From the cell containing the given text, extract its center point as (x, y) coordinate. 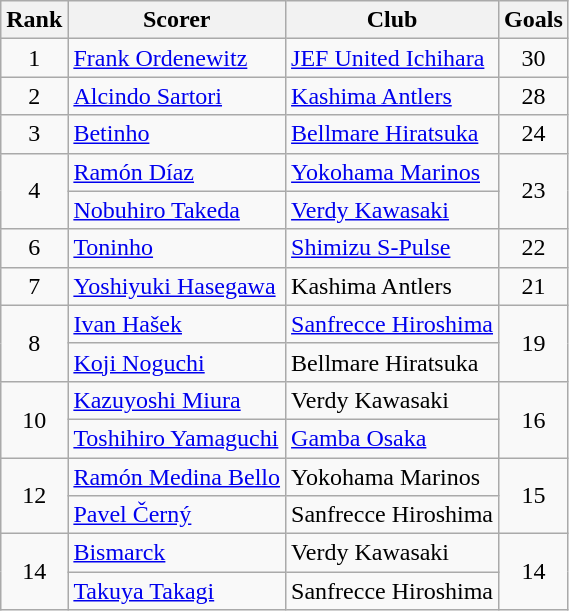
28 (534, 96)
Betinho (177, 134)
2 (34, 96)
23 (534, 191)
8 (34, 343)
JEF United Ichihara (392, 58)
Scorer (177, 20)
24 (534, 134)
10 (34, 419)
Ivan Hašek (177, 324)
6 (34, 248)
Toninho (177, 248)
15 (534, 496)
Ramón Medina Bello (177, 477)
Alcindo Sartori (177, 96)
Toshihiro Yamaguchi (177, 438)
1 (34, 58)
Koji Noguchi (177, 362)
Ramón Díaz (177, 172)
Frank Ordenewitz (177, 58)
12 (34, 496)
Takuya Takagi (177, 591)
Rank (34, 20)
19 (534, 343)
16 (534, 419)
Gamba Osaka (392, 438)
Pavel Černý (177, 515)
Kazuyoshi Miura (177, 400)
7 (34, 286)
Shimizu S-Pulse (392, 248)
Yoshiyuki Hasegawa (177, 286)
Nobuhiro Takeda (177, 210)
22 (534, 248)
30 (534, 58)
21 (534, 286)
Club (392, 20)
Goals (534, 20)
4 (34, 191)
3 (34, 134)
Bismarck (177, 553)
